From the cell containing the given text, extract its center point as (X, Y) coordinate. 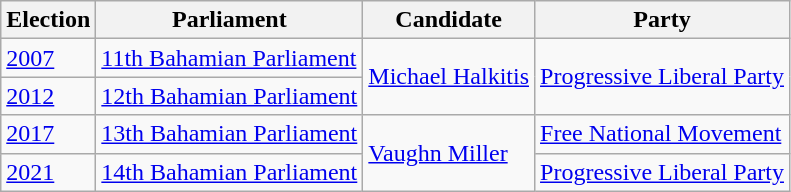
Parliament (230, 20)
Election (48, 20)
2021 (48, 172)
2007 (48, 58)
Michael Halkitis (449, 77)
13th Bahamian Parliament (230, 134)
2012 (48, 96)
Candidate (449, 20)
Party (662, 20)
14th Bahamian Parliament (230, 172)
2017 (48, 134)
Vaughn Miller (449, 153)
Free National Movement (662, 134)
11th Bahamian Parliament (230, 58)
12th Bahamian Parliament (230, 96)
